Extract the [x, y] coordinate from the center of the cell holding the provided text.  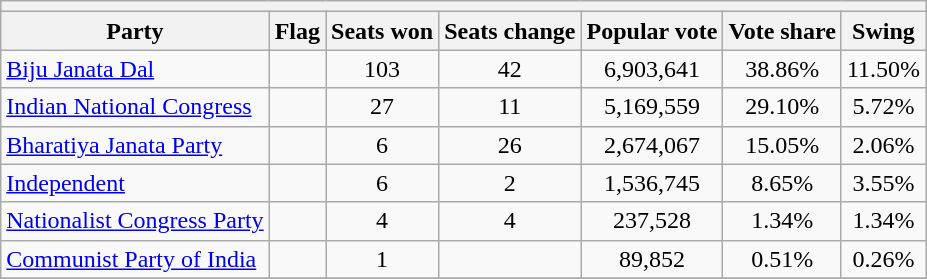
Flag [297, 31]
26 [510, 145]
Vote share [782, 31]
8.65% [782, 183]
29.10% [782, 107]
Bharatiya Janata Party [135, 145]
89,852 [652, 259]
27 [382, 107]
Indian National Congress [135, 107]
Biju Janata Dal [135, 69]
Communist Party of India [135, 259]
3.55% [883, 183]
1,536,745 [652, 183]
42 [510, 69]
15.05% [782, 145]
Party [135, 31]
6,903,641 [652, 69]
1 [382, 259]
5.72% [883, 107]
2 [510, 183]
2,674,067 [652, 145]
237,528 [652, 221]
Swing [883, 31]
11.50% [883, 69]
Independent [135, 183]
2.06% [883, 145]
Popular vote [652, 31]
103 [382, 69]
Seats won [382, 31]
38.86% [782, 69]
11 [510, 107]
0.51% [782, 259]
Seats change [510, 31]
Nationalist Congress Party [135, 221]
5,169,559 [652, 107]
0.26% [883, 259]
